Output the [x, y] coordinate of the center of the cell containing the given text.  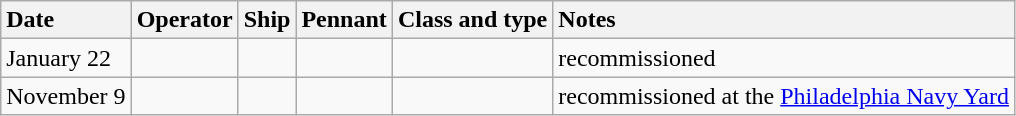
Notes [784, 20]
Operator [184, 20]
Class and type [472, 20]
Date [66, 20]
Pennant [344, 20]
recommissioned [784, 58]
Ship [267, 20]
January 22 [66, 58]
November 9 [66, 96]
recommissioned at the Philadelphia Navy Yard [784, 96]
